Search for the cell housing the specified text and yield its (X, Y) center coordinate. 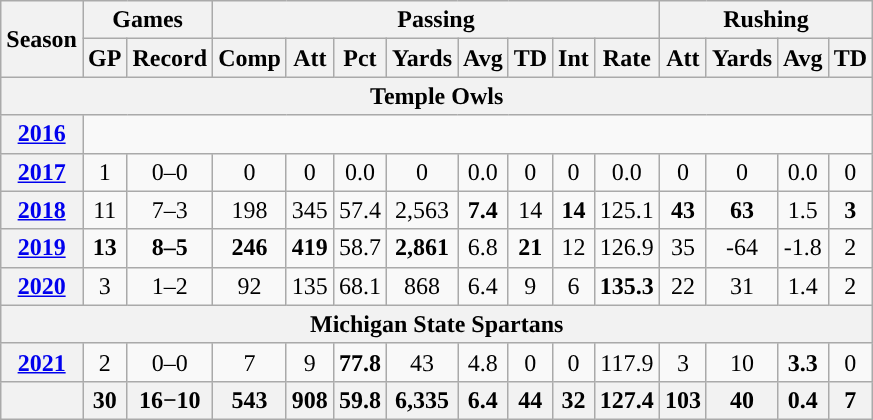
2,563 (422, 210)
1.4 (804, 286)
7–3 (170, 210)
2020 (42, 286)
GP (104, 58)
21 (530, 248)
135.3 (626, 286)
3.3 (804, 362)
2,861 (422, 248)
2021 (42, 362)
246 (250, 248)
2018 (42, 210)
Passing (436, 20)
198 (250, 210)
31 (742, 286)
908 (310, 400)
1.5 (804, 210)
32 (574, 400)
2019 (42, 248)
345 (310, 210)
2017 (42, 172)
Record (170, 58)
16−10 (170, 400)
22 (682, 286)
Comp (250, 58)
12 (574, 248)
Rate (626, 58)
44 (530, 400)
419 (310, 248)
126.9 (626, 248)
59.8 (360, 400)
Games (147, 20)
10 (742, 362)
868 (422, 286)
6.8 (484, 248)
58.7 (360, 248)
63 (742, 210)
11 (104, 210)
Int (574, 58)
40 (742, 400)
92 (250, 286)
135 (310, 286)
543 (250, 400)
4.8 (484, 362)
127.4 (626, 400)
103 (682, 400)
77.8 (360, 362)
Temple Owls (437, 96)
117.9 (626, 362)
2016 (42, 134)
-64 (742, 248)
Pct (360, 58)
68.1 (360, 286)
Season (42, 39)
35 (682, 248)
1 (104, 172)
13 (104, 248)
0.4 (804, 400)
6,335 (422, 400)
57.4 (360, 210)
7.4 (484, 210)
30 (104, 400)
-1.8 (804, 248)
1–2 (170, 286)
Rushing (766, 20)
Michigan State Spartans (437, 324)
6 (574, 286)
125.1 (626, 210)
8–5 (170, 248)
